Determine the [X, Y] coordinate at the center of the cell enclosing the given text.  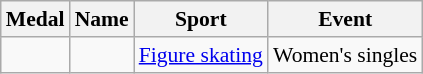
Figure skating [201, 55]
Name [102, 19]
Women's singles [345, 55]
Event [345, 19]
Sport [201, 19]
Medal [36, 19]
